Determine the [X, Y] coordinate at the center of the cell enclosing the given text.  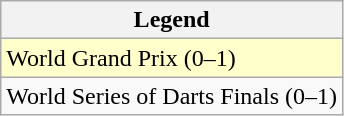
World Grand Prix (0–1) [172, 58]
Legend [172, 20]
World Series of Darts Finals (0–1) [172, 96]
